Search for the cell housing the specified text and yield its (X, Y) center coordinate. 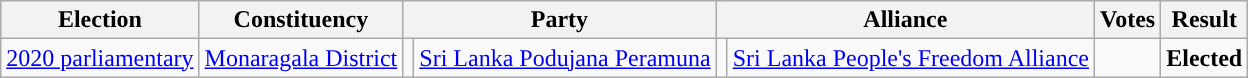
Votes (1128, 20)
Sri Lanka People's Freedom Alliance (910, 58)
2020 parliamentary (100, 58)
Constituency (301, 20)
Alliance (905, 20)
Result (1204, 20)
Party (560, 20)
Sri Lanka Podujana Peramuna (565, 58)
Elected (1204, 58)
Monaragala District (301, 58)
Election (100, 20)
